Determine the [X, Y] coordinate at the center of the cell enclosing the given text.  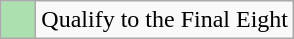
Qualify to the Final Eight [165, 20]
